Identify which cell holds the provided text, then report its (X, Y) central coordinate. 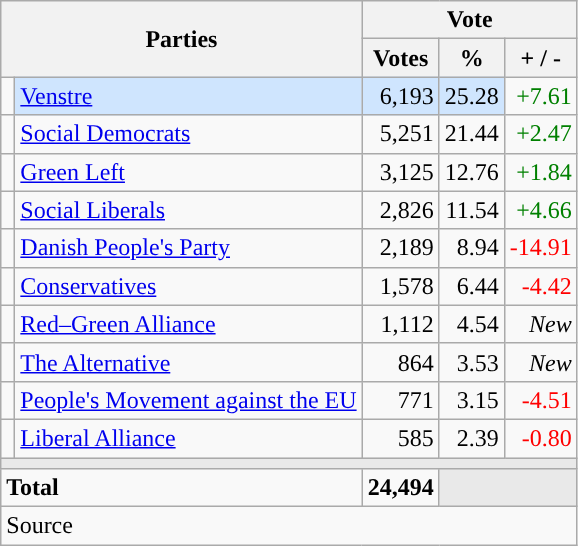
2,826 (400, 210)
-4.51 (540, 400)
+ / - (540, 58)
Total (182, 488)
+7.61 (540, 96)
11.54 (472, 210)
Parties (182, 39)
-4.42 (540, 286)
3,125 (400, 172)
4.54 (472, 324)
12.76 (472, 172)
6,193 (400, 96)
1,578 (400, 286)
Venstre (188, 96)
8.94 (472, 248)
Source (290, 526)
6.44 (472, 286)
2,189 (400, 248)
Social Democrats (188, 134)
+1.84 (540, 172)
771 (400, 400)
864 (400, 362)
% (472, 58)
-14.91 (540, 248)
People's Movement against the EU (188, 400)
3.53 (472, 362)
Liberal Alliance (188, 438)
Conservatives (188, 286)
5,251 (400, 134)
Votes (400, 58)
2.39 (472, 438)
1,112 (400, 324)
21.44 (472, 134)
3.15 (472, 400)
Social Liberals (188, 210)
+2.47 (540, 134)
The Alternative (188, 362)
24,494 (400, 488)
Green Left (188, 172)
-0.80 (540, 438)
Red–Green Alliance (188, 324)
Danish People's Party (188, 248)
+4.66 (540, 210)
Vote (470, 20)
25.28 (472, 96)
585 (400, 438)
